Return the (x, y) coordinate for the center point of the cell that contains the specified text.  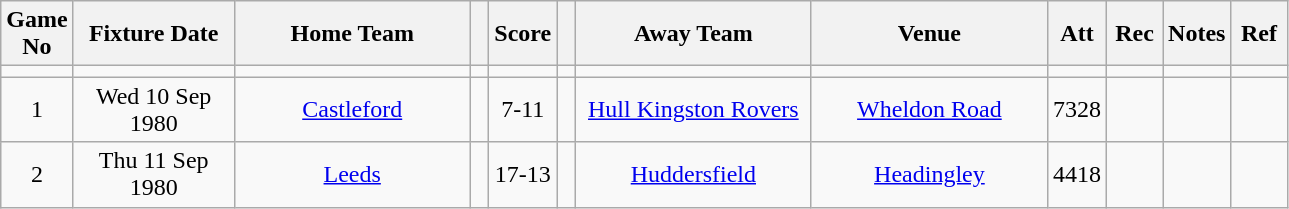
Att (1076, 34)
4418 (1076, 174)
Leeds (352, 174)
1 (37, 110)
17-13 (523, 174)
Rec (1135, 34)
Headingley (929, 174)
2 (37, 174)
Home Team (352, 34)
Ref (1259, 34)
Castleford (352, 110)
Notes (1197, 34)
Score (523, 34)
Venue (929, 34)
7-11 (523, 110)
Fixture Date (154, 34)
Away Team (693, 34)
Game No (37, 34)
Thu 11 Sep 1980 (154, 174)
Wed 10 Sep 1980 (154, 110)
7328 (1076, 110)
Hull Kingston Rovers (693, 110)
Wheldon Road (929, 110)
Huddersfield (693, 174)
